Extract the (X, Y) coordinate from the center of the cell holding the provided text.  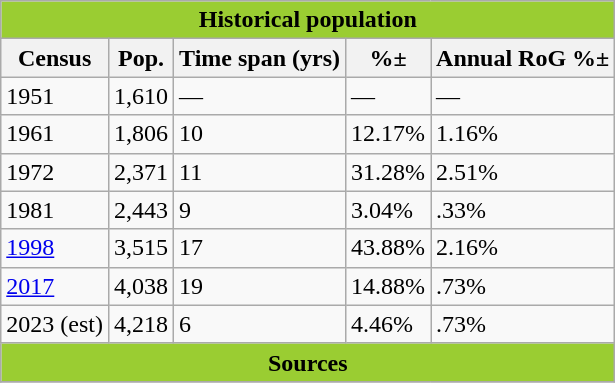
2.16% (523, 248)
4,038 (140, 286)
17 (260, 248)
4,218 (140, 324)
1981 (55, 210)
6 (260, 324)
1961 (55, 134)
Annual RoG %± (523, 58)
1,610 (140, 96)
14.88% (388, 286)
Census (55, 58)
31.28% (388, 172)
3,515 (140, 248)
.33% (523, 210)
43.88% (388, 248)
2,443 (140, 210)
Pop. (140, 58)
2023 (est) (55, 324)
Time span (yrs) (260, 58)
3.04% (388, 210)
Historical population (308, 20)
2017 (55, 286)
1951 (55, 96)
1998 (55, 248)
9 (260, 210)
2,371 (140, 172)
2.51% (523, 172)
%± (388, 58)
11 (260, 172)
12.17% (388, 134)
19 (260, 286)
Sources (308, 362)
1972 (55, 172)
1.16% (523, 134)
4.46% (388, 324)
10 (260, 134)
1,806 (140, 134)
